Scan for the cell matching the given text and deliver its (X, Y) coordinate at center. 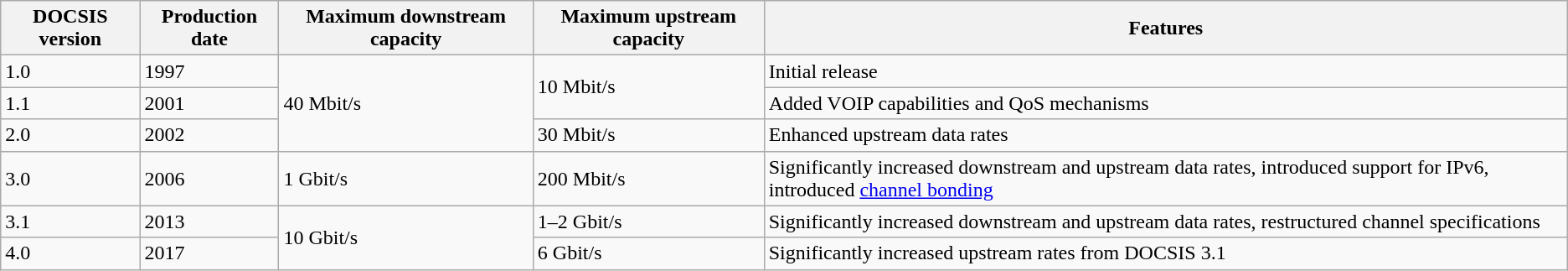
Significantly increased upstream rates from DOCSIS 3.1 (1166, 253)
Maximum downstream capacity (405, 29)
2001 (209, 103)
3.0 (70, 178)
40 Mbit/s (405, 103)
3.1 (70, 221)
6 Gbit/s (648, 253)
2013 (209, 221)
1997 (209, 71)
1.1 (70, 103)
DOCSIS version (70, 29)
10 Gbit/s (405, 237)
2017 (209, 253)
30 Mbit/s (648, 135)
1–2 Gbit/s (648, 221)
Production date (209, 29)
1 Gbit/s (405, 178)
2006 (209, 178)
Enhanced upstream data rates (1166, 135)
1.0 (70, 71)
2002 (209, 135)
Added VOIP capabilities and QoS mechanisms (1166, 103)
Features (1166, 29)
Initial release (1166, 71)
4.0 (70, 253)
Significantly increased downstream and upstream data rates, introduced support for IPv6, introduced channel bonding (1166, 178)
Maximum upstream capacity (648, 29)
10 Mbit/s (648, 87)
2.0 (70, 135)
200 Mbit/s (648, 178)
Significantly increased downstream and upstream data rates, restructured channel specifications (1166, 221)
